Determine the (x, y) coordinate at the center of the cell enclosing the given text.  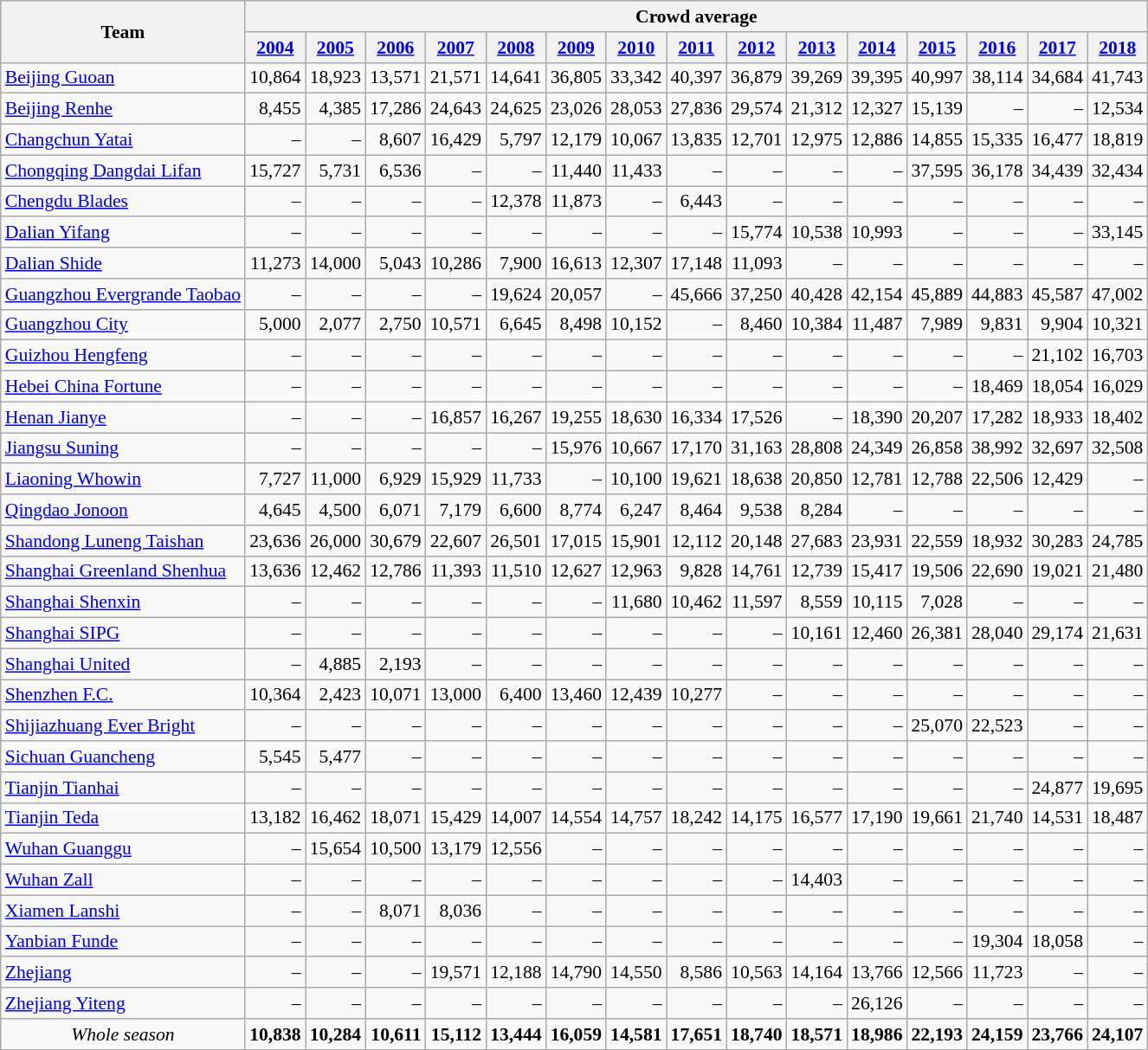
4,645 (275, 510)
6,536 (395, 171)
9,538 (757, 510)
40,997 (937, 78)
18,054 (1056, 387)
15,139 (937, 109)
22,607 (455, 541)
10,152 (635, 325)
14,761 (757, 571)
2015 (937, 48)
7,989 (937, 325)
34,684 (1056, 78)
Shanghai Shenxin (123, 602)
10,993 (876, 233)
2016 (997, 48)
14,175 (757, 818)
44,883 (997, 294)
15,654 (336, 849)
24,785 (1117, 541)
45,889 (937, 294)
12,307 (635, 263)
21,480 (1117, 571)
18,571 (817, 1034)
14,641 (516, 78)
Wuhan Zall (123, 880)
21,740 (997, 818)
18,740 (757, 1034)
36,879 (757, 78)
10,286 (455, 263)
19,624 (516, 294)
6,600 (516, 510)
19,304 (997, 942)
2007 (455, 48)
21,312 (817, 109)
5,545 (275, 757)
12,739 (817, 571)
16,059 (577, 1034)
16,577 (817, 818)
26,381 (937, 634)
17,526 (757, 417)
16,857 (455, 417)
26,501 (516, 541)
13,571 (395, 78)
19,695 (1117, 788)
2,423 (336, 695)
Zhejiang (123, 973)
27,836 (696, 109)
10,384 (817, 325)
13,460 (577, 695)
Dalian Shide (123, 263)
12,327 (876, 109)
6,645 (516, 325)
10,563 (757, 973)
37,250 (757, 294)
11,733 (516, 480)
11,000 (336, 480)
10,284 (336, 1034)
11,440 (577, 171)
40,397 (696, 78)
2004 (275, 48)
24,877 (1056, 788)
24,625 (516, 109)
8,036 (455, 911)
6,443 (696, 202)
Wuhan Guanggu (123, 849)
22,559 (937, 541)
Chengdu Blades (123, 202)
30,283 (1056, 541)
19,621 (696, 480)
Guangzhou Evergrande Taobao (123, 294)
34,439 (1056, 171)
17,170 (696, 448)
8,464 (696, 510)
19,571 (455, 973)
Changchun Yatai (123, 140)
13,835 (696, 140)
20,850 (817, 480)
10,067 (635, 140)
7,028 (937, 602)
Zhejiang Yiteng (123, 1003)
2006 (395, 48)
2013 (817, 48)
26,858 (937, 448)
10,838 (275, 1034)
Tianjin Teda (123, 818)
5,731 (336, 171)
13,444 (516, 1034)
28,808 (817, 448)
12,786 (395, 571)
11,093 (757, 263)
10,571 (455, 325)
5,043 (395, 263)
Sichuan Guancheng (123, 757)
26,126 (876, 1003)
23,026 (577, 109)
12,460 (876, 634)
18,932 (997, 541)
15,901 (635, 541)
28,040 (997, 634)
5,477 (336, 757)
10,538 (817, 233)
14,581 (635, 1034)
2,077 (336, 325)
10,864 (275, 78)
26,000 (336, 541)
Hebei China Fortune (123, 387)
17,651 (696, 1034)
12,963 (635, 571)
13,636 (275, 571)
32,508 (1117, 448)
2018 (1117, 48)
Chongqing Dangdai Lifan (123, 171)
8,460 (757, 325)
12,439 (635, 695)
2014 (876, 48)
11,597 (757, 602)
10,277 (696, 695)
8,498 (577, 325)
Yanbian Funde (123, 942)
13,000 (455, 695)
16,462 (336, 818)
32,434 (1117, 171)
24,107 (1117, 1034)
6,400 (516, 695)
12,188 (516, 973)
Whole season (123, 1034)
4,500 (336, 510)
17,282 (997, 417)
20,207 (937, 417)
23,766 (1056, 1034)
16,267 (516, 417)
18,819 (1117, 140)
2012 (757, 48)
8,071 (395, 911)
16,029 (1117, 387)
22,506 (997, 480)
38,114 (997, 78)
15,929 (455, 480)
11,873 (577, 202)
41,743 (1117, 78)
23,636 (275, 541)
14,164 (817, 973)
18,071 (395, 818)
12,627 (577, 571)
36,178 (997, 171)
32,697 (1056, 448)
12,701 (757, 140)
14,855 (937, 140)
12,566 (937, 973)
16,429 (455, 140)
Xiamen Lanshi (123, 911)
15,727 (275, 171)
12,179 (577, 140)
17,148 (696, 263)
10,500 (395, 849)
2017 (1056, 48)
19,661 (937, 818)
21,102 (1056, 356)
8,284 (817, 510)
29,574 (757, 109)
38,992 (997, 448)
18,933 (1056, 417)
39,269 (817, 78)
24,159 (997, 1034)
11,680 (635, 602)
Dalian Yifang (123, 233)
2011 (696, 48)
12,788 (937, 480)
11,273 (275, 263)
12,378 (516, 202)
9,904 (1056, 325)
12,556 (516, 849)
22,690 (997, 571)
Team (123, 31)
17,015 (577, 541)
9,831 (997, 325)
11,510 (516, 571)
21,571 (455, 78)
8,774 (577, 510)
Beijing Renhe (123, 109)
19,506 (937, 571)
30,679 (395, 541)
11,433 (635, 171)
18,390 (876, 417)
2008 (516, 48)
10,364 (275, 695)
2,193 (395, 664)
42,154 (876, 294)
16,477 (1056, 140)
6,071 (395, 510)
12,429 (1056, 480)
40,428 (817, 294)
10,611 (395, 1034)
14,531 (1056, 818)
12,534 (1117, 109)
8,455 (275, 109)
18,630 (635, 417)
18,923 (336, 78)
14,550 (635, 973)
29,174 (1056, 634)
2,750 (395, 325)
18,986 (876, 1034)
2005 (336, 48)
37,595 (937, 171)
47,002 (1117, 294)
14,000 (336, 263)
8,586 (696, 973)
25,070 (937, 726)
Shijiazhuang Ever Bright (123, 726)
18,058 (1056, 942)
Henan Jianye (123, 417)
15,335 (997, 140)
15,976 (577, 448)
7,179 (455, 510)
10,321 (1117, 325)
19,255 (577, 417)
22,193 (937, 1034)
2010 (635, 48)
24,643 (455, 109)
4,885 (336, 664)
14,403 (817, 880)
12,886 (876, 140)
Shanghai Greenland Shenhua (123, 571)
11,723 (997, 973)
8,607 (395, 140)
14,007 (516, 818)
Shanghai United (123, 664)
18,487 (1117, 818)
31,163 (757, 448)
39,395 (876, 78)
7,727 (275, 480)
Crowd average (696, 16)
5,000 (275, 325)
10,161 (817, 634)
5,797 (516, 140)
9,828 (696, 571)
15,417 (876, 571)
11,487 (876, 325)
15,429 (455, 818)
23,931 (876, 541)
22,523 (997, 726)
13,766 (876, 973)
16,334 (696, 417)
Tianjin Tianhai (123, 788)
45,587 (1056, 294)
10,667 (635, 448)
21,631 (1117, 634)
10,100 (635, 480)
28,053 (635, 109)
36,805 (577, 78)
12,112 (696, 541)
13,182 (275, 818)
Shanghai SIPG (123, 634)
Shandong Luneng Taishan (123, 541)
6,247 (635, 510)
Guizhou Hengfeng (123, 356)
16,613 (577, 263)
8,559 (817, 602)
17,286 (395, 109)
Guangzhou City (123, 325)
18,242 (696, 818)
18,469 (997, 387)
14,757 (635, 818)
18,402 (1117, 417)
2009 (577, 48)
12,462 (336, 571)
4,385 (336, 109)
33,342 (635, 78)
Shenzhen F.C. (123, 695)
16,703 (1117, 356)
15,112 (455, 1034)
19,021 (1056, 571)
Beijing Guoan (123, 78)
33,145 (1117, 233)
12,781 (876, 480)
20,057 (577, 294)
45,666 (696, 294)
17,190 (876, 818)
11,393 (455, 571)
14,790 (577, 973)
13,179 (455, 849)
10,071 (395, 695)
24,349 (876, 448)
27,683 (817, 541)
Liaoning Whowin (123, 480)
10,115 (876, 602)
Qingdao Jonoon (123, 510)
10,462 (696, 602)
6,929 (395, 480)
15,774 (757, 233)
Jiangsu Suning (123, 448)
20,148 (757, 541)
12,975 (817, 140)
7,900 (516, 263)
18,638 (757, 480)
14,554 (577, 818)
